Determine the [X, Y] coordinate at the center of the cell enclosing the given text.  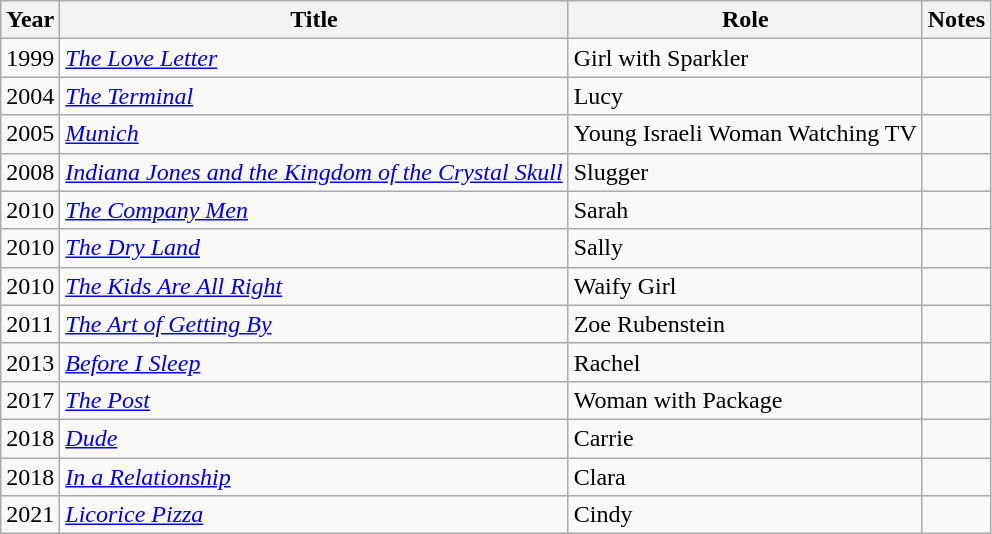
The Dry Land [314, 248]
Clara [745, 477]
Cindy [745, 515]
Woman with Package [745, 400]
Notes [956, 20]
The Post [314, 400]
Rachel [745, 362]
Slugger [745, 172]
The Love Letter [314, 58]
2013 [30, 362]
Sally [745, 248]
Indiana Jones and the Kingdom of the Crystal Skull [314, 172]
Title [314, 20]
2017 [30, 400]
The Terminal [314, 96]
Waify Girl [745, 286]
Before I Sleep [314, 362]
Carrie [745, 438]
Dude [314, 438]
Sarah [745, 210]
2004 [30, 96]
The Art of Getting By [314, 324]
Young Israeli Woman Watching TV [745, 134]
Munich [314, 134]
The Kids Are All Right [314, 286]
Girl with Sparkler [745, 58]
1999 [30, 58]
2005 [30, 134]
The Company Men [314, 210]
Zoe Rubenstein [745, 324]
Year [30, 20]
Role [745, 20]
2021 [30, 515]
2008 [30, 172]
2011 [30, 324]
Lucy [745, 96]
Licorice Pizza [314, 515]
In a Relationship [314, 477]
